Find where the given text appears and provide that cell's center as [x, y] coordinate. 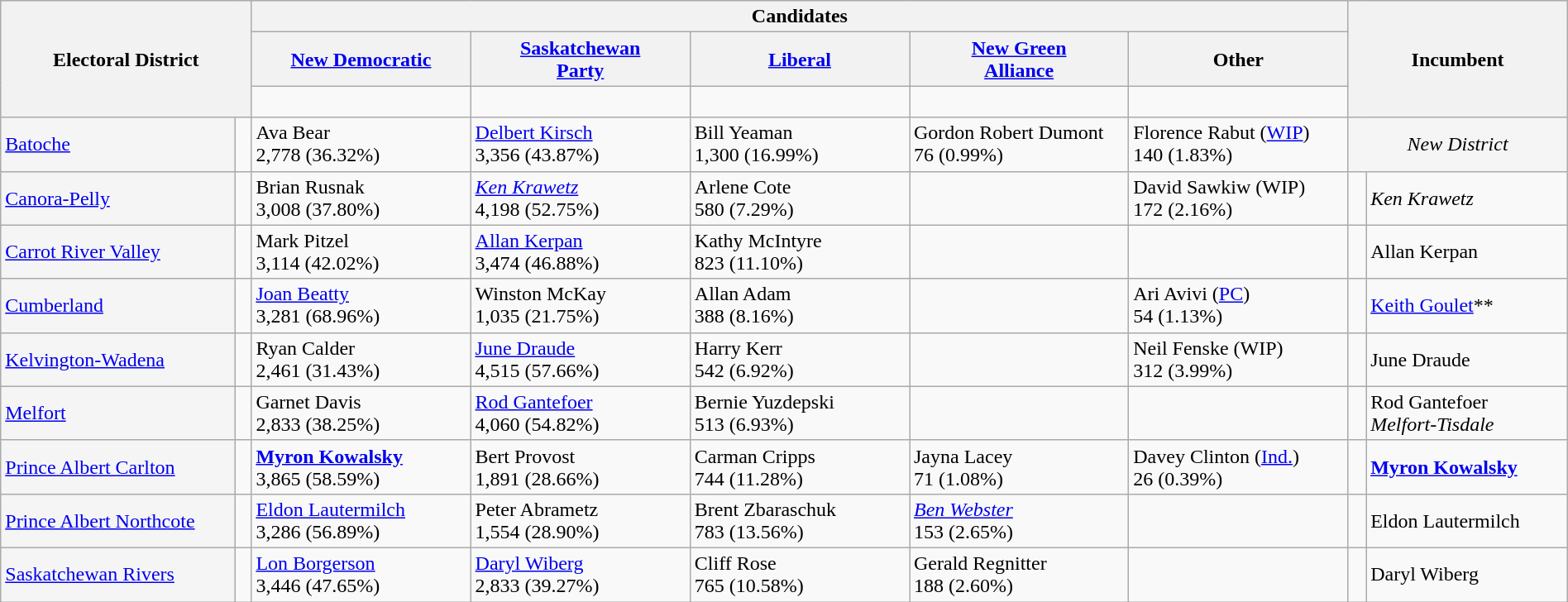
Candidates [800, 17]
Electoral District [126, 60]
Carman Cripps 744 (11.28%) [799, 466]
Allan Adam 388 (8.16%) [799, 306]
Gordon Robert Dumont 76 (0.99%) [1019, 144]
Kelvington-Wadena [117, 359]
Carrot River Valley [117, 251]
Eldon Lautermilch3,286 (56.89%) [361, 521]
Ryan Calder 2,461 (31.43%) [361, 359]
Ken Krawetz [1467, 198]
Melfort [117, 413]
June Draude4,515 (57.66%) [581, 359]
Ari Avivi (PC) 54 (1.13%) [1239, 306]
Kathy McIntyre 823 (11.10%) [799, 251]
SaskatchewanParty [581, 60]
New Democratic [361, 60]
Keith Goulet** [1467, 306]
Saskatchewan Rivers [117, 574]
Ben Webster 153 (2.65%) [1019, 521]
Allan Kerpan3,474 (46.88%) [581, 251]
Harry Kerr 542 (6.92%) [799, 359]
Brian Rusnak 3,008 (37.80%) [361, 198]
Lon Borgerson3,446 (47.65%) [361, 574]
Arlene Cote 580 (7.29%) [799, 198]
Mark Pitzel 3,114 (42.02%) [361, 251]
Winston McKay 1,035 (21.75%) [581, 306]
Ken Krawetz4,198 (52.75%) [581, 198]
Davey Clinton (Ind.) 26 (0.39%) [1239, 466]
Florence Rabut (WIP) 140 (1.83%) [1239, 144]
June Draude [1467, 359]
Jayna Lacey 71 (1.08%) [1019, 466]
Allan Kerpan [1467, 251]
Bert Provost 1,891 (28.66%) [581, 466]
Incumbent [1457, 60]
Ava Bear 2,778 (36.32%) [361, 144]
Gerald Regnitter 188 (2.60%) [1019, 574]
Myron Kowalsky3,865 (58.59%) [361, 466]
Bill Yeaman 1,300 (16.99%) [799, 144]
Bernie Yuzdepski 513 (6.93%) [799, 413]
Brent Zbaraschuk 783 (13.56%) [799, 521]
Myron Kowalsky [1467, 466]
Cumberland [117, 306]
Delbert Kirsch3,356 (43.87%) [581, 144]
Other [1239, 60]
Garnet Davis 2,833 (38.25%) [361, 413]
Eldon Lautermilch [1467, 521]
New GreenAlliance [1019, 60]
Cliff Rose 765 (10.58%) [799, 574]
Batoche [117, 144]
Daryl Wiberg2,833 (39.27%) [581, 574]
Rod GantefoerMelfort-Tisdale [1467, 413]
Canora-Pelly [117, 198]
Joan Beatty3,281 (68.96%) [361, 306]
Prince Albert Northcote [117, 521]
Daryl Wiberg [1467, 574]
Peter Abrametz 1,554 (28.90%) [581, 521]
Prince Albert Carlton [117, 466]
Rod Gantefoer 4,060 (54.82%) [581, 413]
Neil Fenske (WIP) 312 (3.99%) [1239, 359]
Liberal [799, 60]
David Sawkiw (WIP) 172 (2.16%) [1239, 198]
New District [1457, 144]
